Scan for the cell matching the given text and deliver its [x, y] coordinate at center. 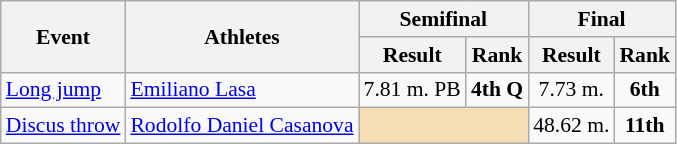
6th [644, 90]
48.62 m. [571, 126]
Long jump [64, 90]
Discus throw [64, 126]
Semifinal [444, 19]
Final [602, 19]
Emiliano Lasa [242, 90]
Athletes [242, 36]
Rodolfo Daniel Casanova [242, 126]
7.73 m. [571, 90]
7.81 m. PB [412, 90]
11th [644, 126]
4th Q [497, 90]
Event [64, 36]
